Return the (X, Y) coordinate for the center point of the cell that contains the specified text.  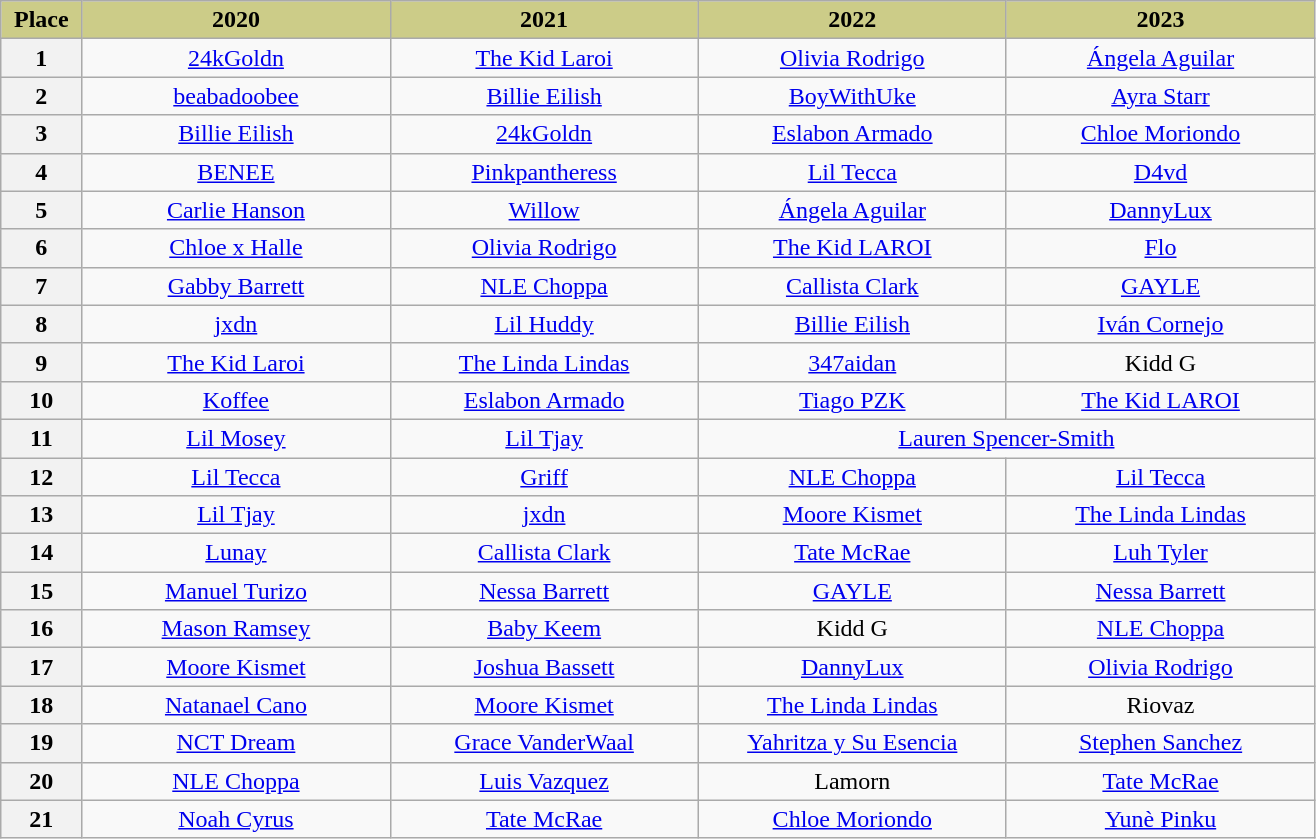
2020 (236, 20)
D4vd (1160, 172)
Tiago PZK (852, 400)
Lamorn (852, 781)
11 (42, 438)
NCT Dream (236, 743)
Joshua Bassett (544, 667)
Pinkpantheress (544, 172)
347aidan (852, 362)
Ayra Starr (1160, 96)
Lauren Spencer-Smith (1006, 438)
Luis Vazquez (544, 781)
15 (42, 591)
14 (42, 553)
BENEE (236, 172)
Gabby Barrett (236, 286)
Chloe x Halle (236, 248)
17 (42, 667)
5 (42, 210)
3 (42, 134)
Flo (1160, 248)
Griff (544, 477)
2022 (852, 20)
2021 (544, 20)
Lil Mosey (236, 438)
Yunè Pinku (1160, 819)
21 (42, 819)
Iván Cornejo (1160, 324)
20 (42, 781)
Yahritza y Su Esencia (852, 743)
Natanael Cano (236, 705)
6 (42, 248)
4 (42, 172)
Grace VanderWaal (544, 743)
Noah Cyrus (236, 819)
16 (42, 629)
Manuel Turizo (236, 591)
9 (42, 362)
BoyWithUke (852, 96)
10 (42, 400)
1 (42, 58)
Place (42, 20)
2023 (1160, 20)
Willow (544, 210)
Lil Huddy (544, 324)
2 (42, 96)
Lunay (236, 553)
12 (42, 477)
13 (42, 515)
18 (42, 705)
Carlie Hanson (236, 210)
beabadoobee (236, 96)
Riovaz (1160, 705)
Mason Ramsey (236, 629)
Koffee (236, 400)
19 (42, 743)
Stephen Sanchez (1160, 743)
8 (42, 324)
Luh Tyler (1160, 553)
Baby Keem (544, 629)
7 (42, 286)
